Return [X, Y] of the center of cell containing provided text 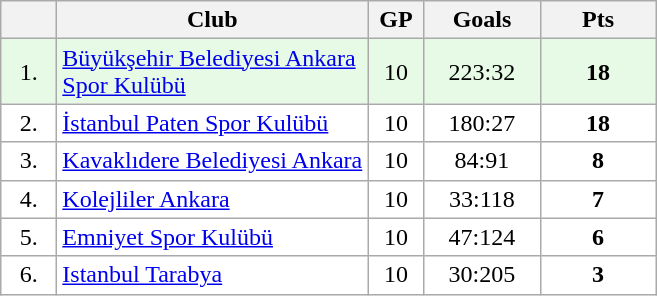
223:32 [482, 72]
7 [598, 199]
Büyükşehir Belediyesi Ankara Spor Kulübü [212, 72]
8 [598, 161]
Kavaklıdere Belediyesi Ankara [212, 161]
6. [29, 275]
6 [598, 237]
1. [29, 72]
3. [29, 161]
Kolejliler Ankara [212, 199]
Emniyet Spor Kulübü [212, 237]
30:205 [482, 275]
3 [598, 275]
Goals [482, 20]
Club [212, 20]
2. [29, 123]
İstanbul Paten Spor Kulübü [212, 123]
GP [396, 20]
180:27 [482, 123]
Istanbul Tarabya [212, 275]
4. [29, 199]
84:91 [482, 161]
5. [29, 237]
47:124 [482, 237]
33:118 [482, 199]
Pts [598, 20]
